Output the [x, y] coordinate of the center of the cell containing the given text.  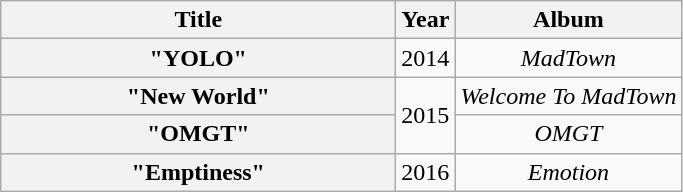
Emotion [568, 172]
"Emptiness" [198, 172]
Title [198, 20]
2016 [426, 172]
OMGT [568, 134]
2014 [426, 58]
"YOLO" [198, 58]
MadTown [568, 58]
Year [426, 20]
Album [568, 20]
Welcome To MadTown [568, 96]
"OMGT" [198, 134]
2015 [426, 115]
"New World" [198, 96]
